Detect which cell encompasses the target text, then output its (X, Y) center coordinate. 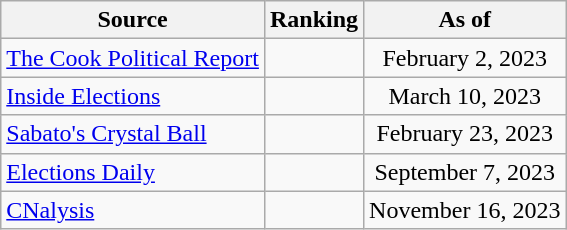
Inside Elections (133, 96)
Ranking (314, 20)
Sabato's Crystal Ball (133, 134)
November 16, 2023 (465, 210)
Elections Daily (133, 172)
CNalysis (133, 210)
As of (465, 20)
March 10, 2023 (465, 96)
February 2, 2023 (465, 58)
Source (133, 20)
September 7, 2023 (465, 172)
February 23, 2023 (465, 134)
The Cook Political Report (133, 58)
